Capture the cell that displays the provided text and extract its (X, Y) central coordinate. 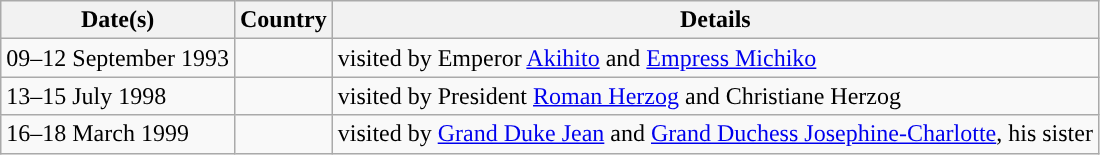
09–12 September 1993 (118, 58)
Country (283, 20)
visited by President Roman Herzog and Christiane Herzog (715, 96)
16–18 March 1999 (118, 134)
Date(s) (118, 20)
visited by Emperor Akihito and Empress Michiko (715, 58)
13–15 July 1998 (118, 96)
Details (715, 20)
visited by Grand Duke Jean and Grand Duchess Josephine-Charlotte, his sister (715, 134)
